Return the (x, y) coordinate for the center point of the cell that contains the specified text.  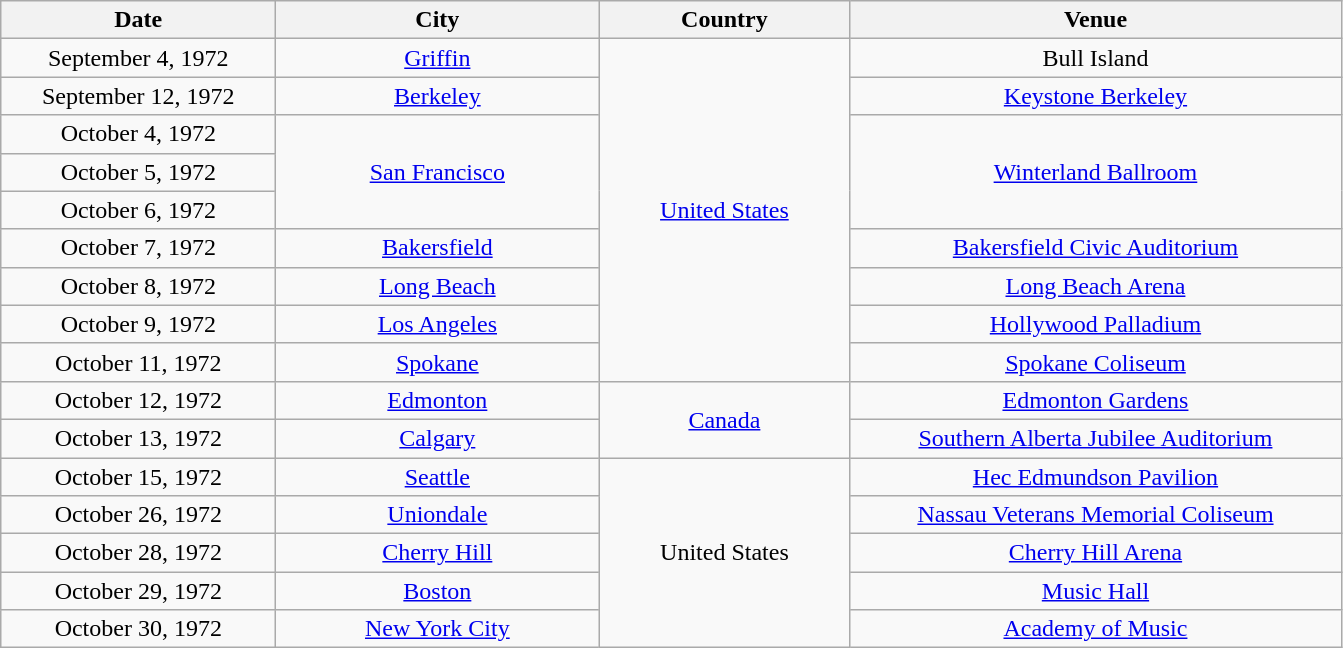
San Francisco (438, 172)
October 9, 1972 (138, 324)
October 8, 1972 (138, 286)
Spokane (438, 362)
September 12, 1972 (138, 96)
Hollywood Palladium (1096, 324)
Date (138, 20)
Southern Alberta Jubilee Auditorium (1096, 438)
October 26, 1972 (138, 515)
Boston (438, 591)
Keystone Berkeley (1096, 96)
October 4, 1972 (138, 134)
Winterland Ballroom (1096, 172)
October 11, 1972 (138, 362)
October 13, 1972 (138, 438)
Long Beach Arena (1096, 286)
October 6, 1972 (138, 210)
Venue (1096, 20)
Bull Island (1096, 58)
Long Beach (438, 286)
Edmonton (438, 400)
Cherry Hill Arena (1096, 553)
Country (724, 20)
October 7, 1972 (138, 248)
Hec Edmundson Pavilion (1096, 477)
October 15, 1972 (138, 477)
New York City (438, 629)
Bakersfield (438, 248)
Berkeley (438, 96)
Cherry Hill (438, 553)
City (438, 20)
Griffin (438, 58)
October 12, 1972 (138, 400)
Bakersfield Civic Auditorium (1096, 248)
Music Hall (1096, 591)
October 29, 1972 (138, 591)
Edmonton Gardens (1096, 400)
Seattle (438, 477)
October 5, 1972 (138, 172)
Uniondale (438, 515)
Calgary (438, 438)
September 4, 1972 (138, 58)
October 28, 1972 (138, 553)
October 30, 1972 (138, 629)
Nassau Veterans Memorial Coliseum (1096, 515)
Academy of Music (1096, 629)
Canada (724, 419)
Los Angeles (438, 324)
Spokane Coliseum (1096, 362)
